For the text-containing cell, return its midpoint in [X, Y] coordinate format. 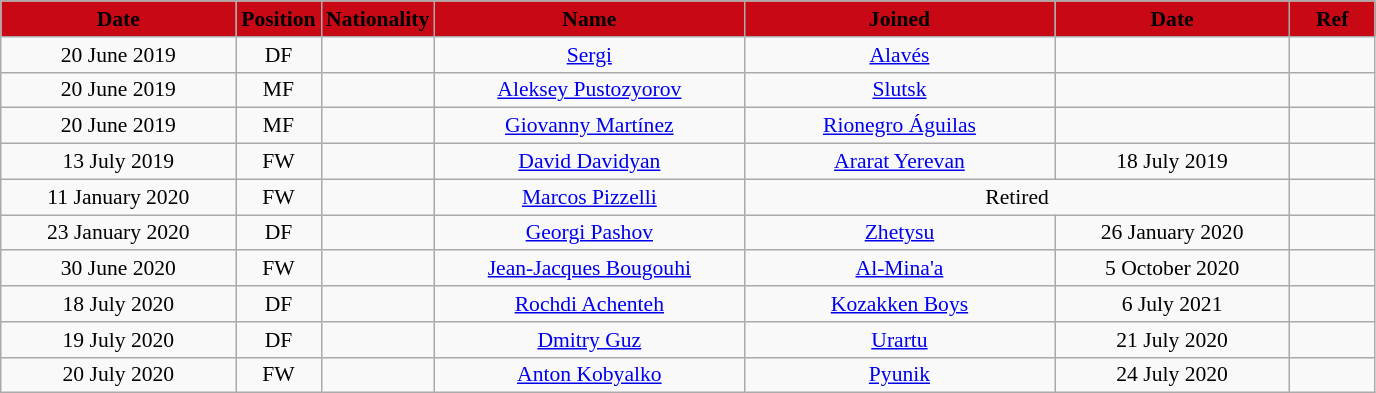
20 July 2020 [118, 375]
Position [278, 19]
18 July 2019 [1172, 162]
Aleksey Pustozyorov [589, 90]
19 July 2020 [118, 340]
Ref [1332, 19]
Al-Mina'a [899, 269]
Rochdi Achenteh [589, 304]
26 January 2020 [1172, 233]
Joined [899, 19]
23 January 2020 [118, 233]
24 July 2020 [1172, 375]
30 June 2020 [118, 269]
5 October 2020 [1172, 269]
11 January 2020 [118, 197]
Ararat Yerevan [899, 162]
Nationality [378, 19]
Retired [1016, 197]
Georgi Pashov [589, 233]
David Davidyan [589, 162]
Kozakken Boys [899, 304]
Rionegro Águilas [899, 126]
Anton Kobyalko [589, 375]
6 July 2021 [1172, 304]
18 July 2020 [118, 304]
Jean-Jacques Bougouhi [589, 269]
Urartu [899, 340]
13 July 2019 [118, 162]
Slutsk [899, 90]
Marcos Pizzelli [589, 197]
Zhetysu [899, 233]
Giovanny Martínez [589, 126]
Pyunik [899, 375]
Sergi [589, 55]
21 July 2020 [1172, 340]
Name [589, 19]
Dmitry Guz [589, 340]
Alavés [899, 55]
